For the text-containing cell, return its midpoint in (x, y) coordinate format. 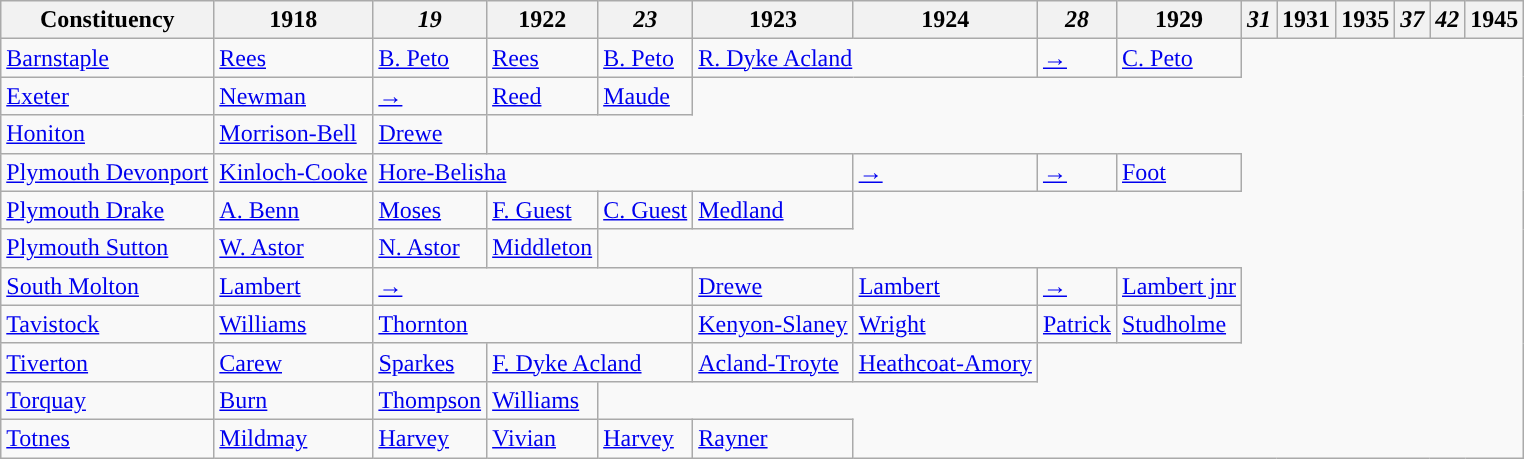
N. Astor (430, 248)
South Molton (108, 286)
Acland-Troyte (773, 362)
Reed (542, 96)
R. Dyke Acland (866, 58)
Plymouth Sutton (108, 248)
Sparkes (430, 362)
Torquay (108, 400)
28 (1076, 20)
1935 (1366, 20)
Carew (294, 362)
Barnstaple (108, 58)
Studholme (1178, 324)
Moses (430, 210)
F. Dyke Acland (590, 362)
Hore-Belisha (613, 172)
Maude (646, 96)
Totnes (108, 438)
Constituency (108, 20)
Wright (945, 324)
19 (430, 20)
Thornton (533, 324)
Middleton (542, 248)
1923 (773, 20)
Rayner (773, 438)
W. Astor (294, 248)
Patrick (1076, 324)
Foot (1178, 172)
1918 (294, 20)
1929 (1178, 20)
Mildmay (294, 438)
C. Guest (646, 210)
1931 (1306, 20)
Plymouth Devonport (108, 172)
Exeter (108, 96)
Honiton (108, 134)
Heathcoat-Amory (945, 362)
Kinloch-Cooke (294, 172)
1922 (542, 20)
Vivian (542, 438)
42 (1448, 20)
37 (1412, 20)
Tavistock (108, 324)
31 (1260, 20)
Plymouth Drake (108, 210)
Thompson (430, 400)
Kenyon-Slaney (773, 324)
Newman (294, 96)
Burn (294, 400)
Tiverton (108, 362)
C. Peto (1178, 58)
A. Benn (294, 210)
23 (646, 20)
1924 (945, 20)
1945 (1494, 20)
Morrison-Bell (294, 134)
Lambert jnr (1178, 286)
Medland (773, 210)
F. Guest (542, 210)
